Search for the cell housing the specified text and yield its [x, y] center coordinate. 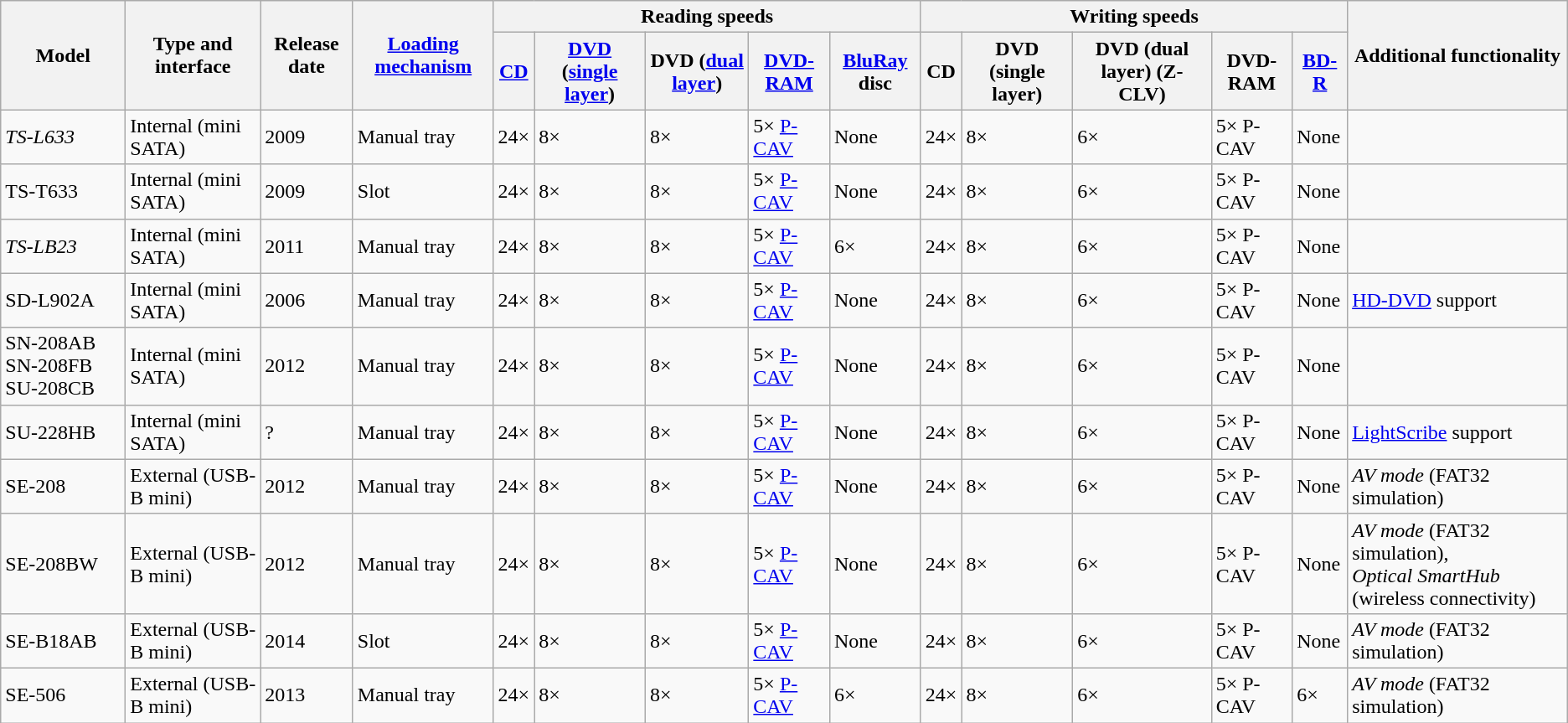
AV mode (FAT32 simulation),Optical SmartHub (wireless connectivity) [1457, 563]
SE-208BW [64, 563]
Model [64, 55]
SE-B18AB [64, 640]
BluRay disc [874, 71]
Type and interface [193, 55]
Release date [307, 55]
2011 [307, 246]
2014 [307, 640]
DVD (dual layer) [697, 71]
DVD (dual layer) (Z-CLV) [1142, 71]
? [307, 432]
Writing speeds [1134, 17]
SE-506 [64, 695]
TS-LB23 [64, 246]
SU-228HB [64, 432]
Reading speeds [707, 17]
SE-208 [64, 486]
TS-L633 [64, 137]
HD-DVD support [1457, 300]
SN-208ABSN-208FB SU-208CB [64, 366]
SD-L902A [64, 300]
Loading mechanism [423, 55]
BD-R [1320, 71]
2006 [307, 300]
LightScribe support [1457, 432]
Additional functionality [1457, 55]
TS-T633 [64, 191]
2013 [307, 695]
